For the text-containing cell, return its midpoint in (X, Y) coordinate format. 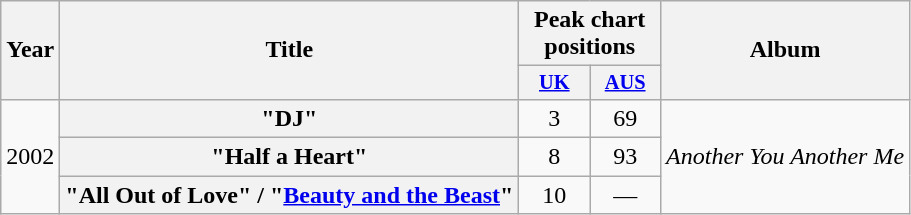
Peak chart positions (590, 34)
3 (554, 118)
10 (554, 195)
8 (554, 157)
AUS (626, 83)
UK (554, 83)
— (626, 195)
Year (30, 50)
93 (626, 157)
69 (626, 118)
Title (290, 50)
Album (786, 50)
"DJ" (290, 118)
Another You Another Me (786, 156)
2002 (30, 156)
"Half a Heart" (290, 157)
"All Out of Love" / "Beauty and the Beast" (290, 195)
